From the cell containing the given text, extract its center point as [X, Y] coordinate. 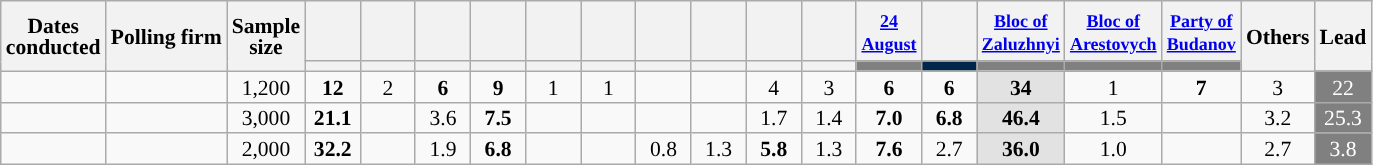
1.7 [774, 118]
1.5 [1114, 118]
5.8 [774, 150]
Polling firm [166, 36]
1.4 [828, 118]
12 [332, 86]
21.1 [332, 118]
1.9 [442, 150]
46.4 [1021, 118]
Datesconducted [54, 36]
3,000 [266, 118]
25.3 [1344, 118]
Lead [1344, 36]
Samplesize [266, 36]
1.0 [1114, 150]
0.8 [664, 150]
7 [1202, 86]
Party ofBudanov [1202, 31]
7.6 [888, 150]
3.8 [1344, 150]
36.0 [1021, 150]
34 [1021, 86]
1,200 [266, 86]
Bloc ofZaluzhnyi [1021, 31]
3.2 [1278, 118]
Others [1278, 36]
3.6 [442, 118]
7.5 [498, 118]
Bloc ofArestovych [1114, 31]
4 [774, 86]
2,000 [266, 150]
7.0 [888, 118]
24August [888, 31]
32.2 [332, 150]
22 [1344, 86]
9 [498, 86]
2 [388, 86]
